Capture the cell that displays the provided text and extract its (X, Y) central coordinate. 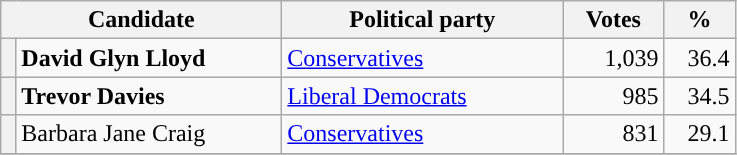
1,039 (614, 58)
Votes (614, 20)
% (700, 20)
Barbara Jane Craig (149, 134)
34.5 (700, 96)
David Glyn Lloyd (149, 58)
985 (614, 96)
Liberal Democrats (422, 96)
Trevor Davies (149, 96)
831 (614, 134)
29.1 (700, 134)
Candidate (142, 20)
36.4 (700, 58)
Political party (422, 20)
